Capture the cell that displays the provided text and extract its [x, y] central coordinate. 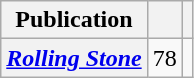
78 [164, 58]
Publication [74, 20]
Rolling Stone [74, 58]
